Pinpoint the cell where the given text exists, returning its (x, y) midpoint coordinate. 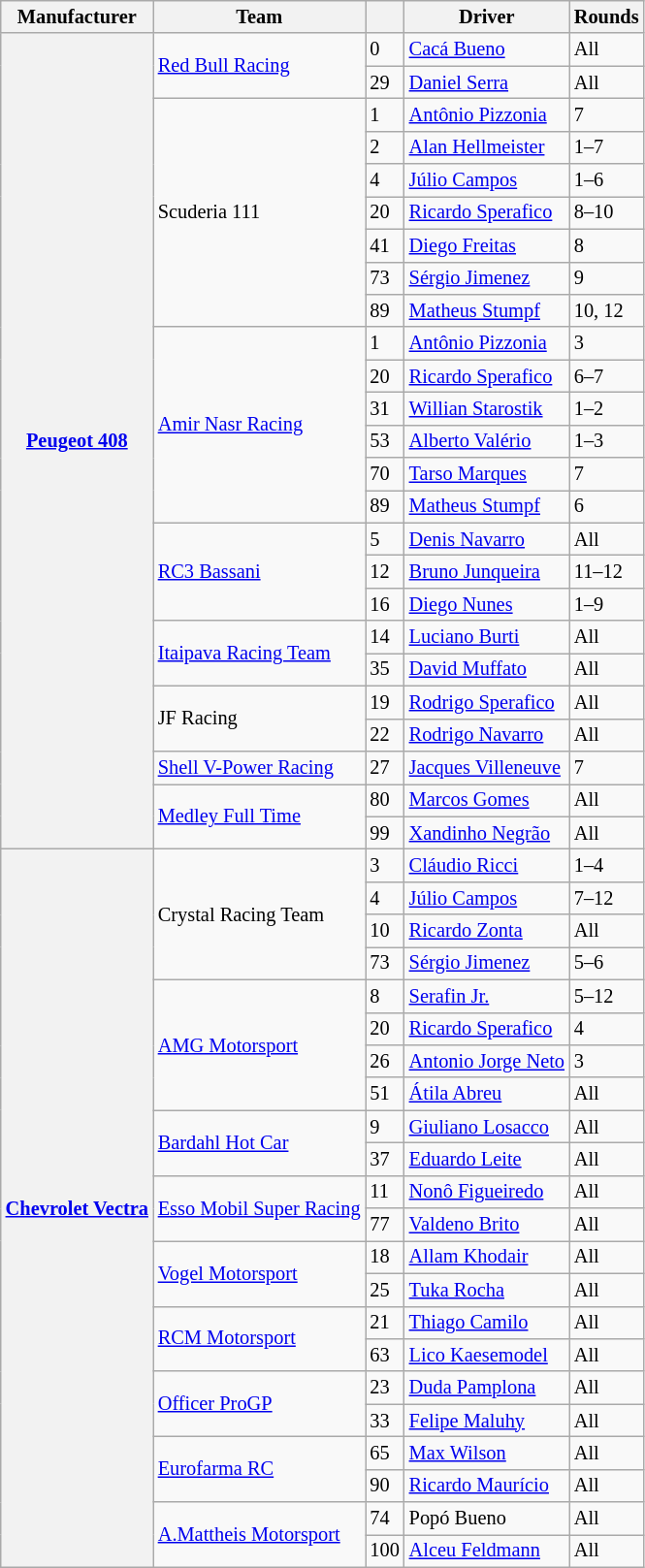
Ricardo Maurício (487, 1486)
Peugeot 408 (78, 440)
51 (384, 1094)
Antonio Jorge Neto (487, 1061)
6–7 (607, 376)
63 (384, 1355)
AMG Motorsport (260, 1045)
18 (384, 1257)
1–9 (607, 604)
6 (607, 506)
29 (384, 82)
Rodrigo Navarro (487, 735)
Rodrigo Sperafico (487, 702)
Serafin Jr. (487, 996)
Giuliano Losacco (487, 1127)
Xandinho Negrão (487, 833)
Tuka Rocha (487, 1290)
65 (384, 1453)
16 (384, 604)
Red Bull Racing (260, 66)
77 (384, 1225)
27 (384, 767)
Lico Kaesemodel (487, 1355)
David Muffato (487, 669)
Felipe Maluhy (487, 1421)
41 (384, 245)
1–6 (607, 180)
1–2 (607, 408)
23 (384, 1388)
Esso Mobil Super Racing (260, 1208)
Luciano Burti (487, 637)
Daniel Serra (487, 82)
21 (384, 1323)
2 (384, 147)
Tarso Marques (487, 474)
26 (384, 1061)
Officer ProGP (260, 1404)
Medley Full Time (260, 816)
Bardahl Hot Car (260, 1142)
37 (384, 1159)
Valdeno Brito (487, 1225)
0 (384, 49)
33 (384, 1421)
10, 12 (607, 310)
A.Mattheis Motorsport (260, 1534)
70 (384, 474)
Eduardo Leite (487, 1159)
Team (260, 16)
12 (384, 571)
1–7 (607, 147)
Willian Starostik (487, 408)
Manufacturer (78, 16)
Shell V-Power Racing (260, 767)
53 (384, 441)
RC3 Bassani (260, 572)
Diego Nunes (487, 604)
Ricardo Zonta (487, 931)
19 (384, 702)
25 (384, 1290)
Amir Nasr Racing (260, 425)
JF Racing (260, 718)
Alan Hellmeister (487, 147)
5–12 (607, 996)
7–12 (607, 898)
35 (384, 669)
Diego Freitas (487, 245)
Driver (487, 16)
Bruno Junqueira (487, 571)
80 (384, 800)
Rounds (607, 16)
Jacques Villeneuve (487, 767)
22 (384, 735)
Duda Pamplona (487, 1388)
Marcos Gomes (487, 800)
14 (384, 637)
Cláudio Ricci (487, 865)
99 (384, 833)
90 (384, 1486)
Popó Bueno (487, 1519)
RCM Motorsport (260, 1338)
Thiago Camilo (487, 1323)
100 (384, 1551)
Denis Navarro (487, 539)
1–4 (607, 865)
Alceu Feldmann (487, 1551)
Itaipava Racing Team (260, 654)
Cacá Bueno (487, 49)
10 (384, 931)
31 (384, 408)
5 (384, 539)
8–10 (607, 212)
5–6 (607, 963)
Vogel Motorsport (260, 1272)
74 (384, 1519)
Átila Abreu (487, 1094)
Chevrolet Vectra (78, 1207)
Crystal Racing Team (260, 913)
11–12 (607, 571)
Nonô Figueiredo (487, 1192)
Eurofarma RC (260, 1468)
1–3 (607, 441)
11 (384, 1192)
Allam Khodair (487, 1257)
Max Wilson (487, 1453)
Scuderia 111 (260, 212)
Alberto Valério (487, 441)
